Find where the given text appears and provide that cell's center as (x, y) coordinate. 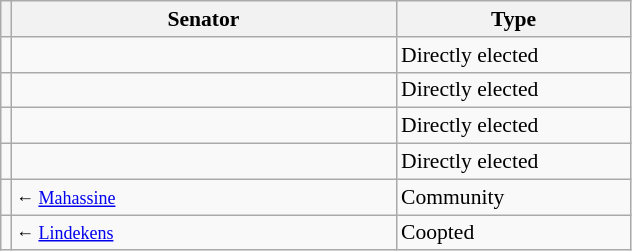
← Lindekens (204, 233)
Community (514, 197)
← Mahassine (204, 197)
Type (514, 19)
Senator (204, 19)
Coopted (514, 233)
